Extract the (x, y) coordinate from the center of the cell holding the provided text.  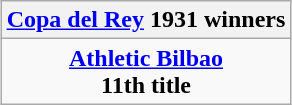
Copa del Rey 1931 winners (146, 20)
Athletic Bilbao11th title (146, 72)
